Output the (X, Y) coordinate of the center of the cell containing the given text.  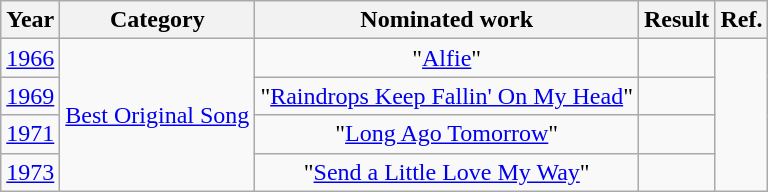
1973 (30, 172)
Year (30, 20)
"Raindrops Keep Fallin' On My Head" (447, 96)
Result (676, 20)
1966 (30, 58)
Best Original Song (158, 115)
Category (158, 20)
"Alfie" (447, 58)
1971 (30, 134)
Nominated work (447, 20)
"Long Ago Tomorrow" (447, 134)
"Send a Little Love My Way" (447, 172)
Ref. (742, 20)
1969 (30, 96)
